Detect which cell encompasses the target text, then output its (X, Y) center coordinate. 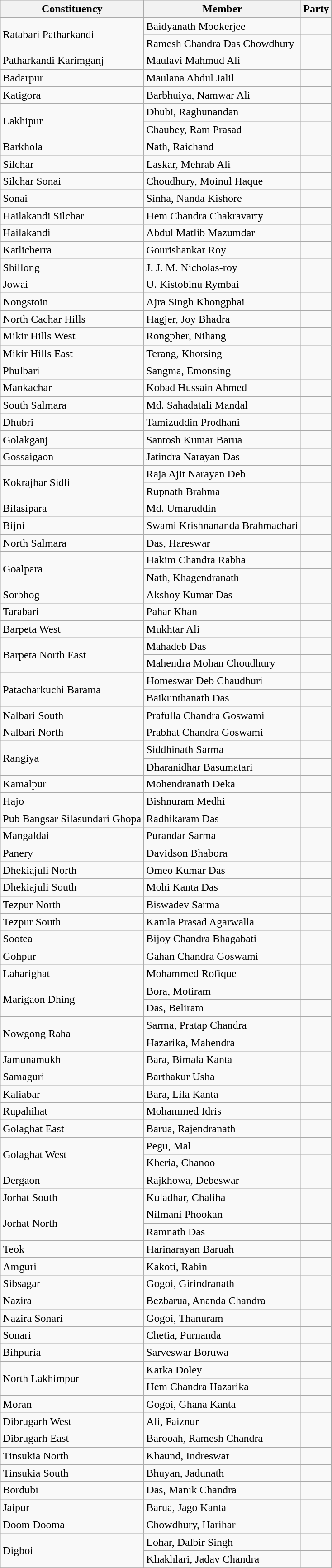
Barpeta West (72, 629)
Nalbari North (72, 732)
Barpeta North East (72, 655)
Raja Ajit Narayan Deb (223, 474)
Nazira Sonari (72, 1318)
Dibrugarh West (72, 1421)
Das, Beliram (223, 1008)
Nazira (72, 1301)
Bara, Bimala Kanta (223, 1060)
Dharanidhar Basumatari (223, 767)
North Cachar Hills (72, 319)
Ramnath Das (223, 1232)
Ali, Faiznur (223, 1421)
Hagjer, Joy Bhadra (223, 319)
Omeo Kumar Das (223, 870)
Barbhuiya, Namwar Ali (223, 95)
Mohammed Idris (223, 1111)
Kuladhar, Chaliha (223, 1197)
Member (223, 9)
Biswadev Sarma (223, 905)
Sonari (72, 1335)
Barua, Rajendranath (223, 1129)
Kakoti, Rabin (223, 1266)
Samaguri (72, 1077)
Panery (72, 853)
Nalbari South (72, 715)
Md. Umaruddin (223, 509)
Laskar, Mehrab Ali (223, 164)
Katlicherra (72, 250)
Terang, Khorsing (223, 353)
Amguri (72, 1266)
Rupnath Brahma (223, 491)
Hajo (72, 801)
Jorhat North (72, 1223)
Patacharkuchi Barama (72, 689)
Mukhtar Ali (223, 629)
Maulana Abdul Jalil (223, 78)
Rongpher, Nihang (223, 336)
Sibsagar (72, 1283)
Marigaon Dhing (72, 999)
Gogoi, Ghana Kanta (223, 1404)
Lohar, Dalbir Singh (223, 1542)
Ratabari Patharkandi (72, 35)
Jorhat South (72, 1197)
Teok (72, 1249)
Tamizuddin Prodhani (223, 422)
Homeswar Deb Chaudhuri (223, 681)
Chaubey, Ram Prasad (223, 129)
Katigora (72, 95)
Kaliabar (72, 1094)
Mahendra Mohan Choudhury (223, 663)
Hailakandi Silchar (72, 216)
Patharkandi Karimganj (72, 61)
Dhubi, Raghunandan (223, 112)
Laharighat (72, 973)
Prafulla Chandra Goswami (223, 715)
Rajkhowa, Debeswar (223, 1180)
Tezpur North (72, 905)
Tarabari (72, 612)
Nongstoin (72, 302)
Dhekiajuli North (72, 870)
Barkhola (72, 147)
Barthakur Usha (223, 1077)
Maulavi Mahmud Ali (223, 61)
Silchar (72, 164)
Das, Hareswar (223, 543)
Badarpur (72, 78)
Constituency (72, 9)
Bordubi (72, 1490)
Kokrajhar Sidli (72, 482)
South Salmara (72, 405)
Khakhlari, Jadav Chandra (223, 1559)
Tinsukia North (72, 1456)
Sorbhog (72, 595)
Hem Chandra Chakravarty (223, 216)
Bezbarua, Ananda Chandra (223, 1301)
Bilasipara (72, 509)
Jatindra Narayan Das (223, 457)
Hakim Chandra Rabha (223, 560)
Choudhury, Moinul Haque (223, 181)
Rupahihat (72, 1111)
Davidson Bhabora (223, 853)
Dhekiajuli South (72, 887)
Gogoi, Thanuram (223, 1318)
Mohendranath Deka (223, 784)
Gahan Chandra Goswami (223, 956)
Mikir Hills West (72, 336)
Das, Manik Chandra (223, 1490)
North Salmara (72, 543)
Bara, Lila Kanta (223, 1094)
Sootea (72, 939)
Barua, Jago Kanta (223, 1507)
Mikir Hills East (72, 353)
Baikunthanath Das (223, 698)
Abdul Matlib Mazumdar (223, 233)
Bora, Motiram (223, 991)
Radhikaram Das (223, 819)
Shillong (72, 267)
Golaghat East (72, 1129)
Chowdhury, Harihar (223, 1525)
Bijoy Chandra Bhagabati (223, 939)
Pub Bangsar Silasundari Ghopa (72, 819)
Goalpara (72, 569)
Digboi (72, 1550)
Hailakandi (72, 233)
Kheria, Chanoo (223, 1163)
Barooah, Ramesh Chandra (223, 1439)
Sarveswar Boruwa (223, 1353)
Bishnuram Medhi (223, 801)
Mohammed Rofique (223, 973)
Bhuyan, Jadunath (223, 1473)
Golaghat West (72, 1154)
Nath, Raichand (223, 147)
Purandar Sarma (223, 836)
Nowgong Raha (72, 1034)
Jamunamukh (72, 1060)
Baidyanath Mookerjee (223, 26)
Mahadeb Das (223, 646)
Nilmani Phookan (223, 1215)
Bijni (72, 526)
Siddhinath Sarma (223, 749)
Dhubri (72, 422)
J. J. M. Nicholas-roy (223, 267)
Bihpuria (72, 1353)
Jaipur (72, 1507)
Santosh Kumar Barua (223, 439)
Sarma, Pratap Chandra (223, 1025)
Gogoi, Girindranath (223, 1283)
U. Kistobinu Rymbai (223, 285)
Kamalpur (72, 784)
Golakganj (72, 439)
Rangiya (72, 758)
Md. Sahadatali Mandal (223, 405)
Sinha, Nanda Kishore (223, 198)
Hem Chandra Hazarika (223, 1387)
Silchar Sonai (72, 181)
Lakhipur (72, 121)
Tezpur South (72, 922)
Karka Doley (223, 1370)
Sangma, Emonsing (223, 371)
Sonai (72, 198)
Moran (72, 1404)
Mangaldai (72, 836)
Mohi Kanta Das (223, 887)
Gohpur (72, 956)
Kamla Prasad Agarwalla (223, 922)
Dibrugarh East (72, 1439)
Ajra Singh Khongphai (223, 302)
Tinsukia South (72, 1473)
Pahar Khan (223, 612)
Kobad Hussain Ahmed (223, 388)
Harinarayan Baruah (223, 1249)
Khaund, Indreswar (223, 1456)
Swami Krishnananda Brahmachari (223, 526)
North Lakhimpur (72, 1378)
Hazarika, Mahendra (223, 1042)
Ramesh Chandra Das Chowdhury (223, 43)
Akshoy Kumar Das (223, 595)
Phulbari (72, 371)
Gourishankar Roy (223, 250)
Nath, Khagendranath (223, 577)
Jowai (72, 285)
Doom Dooma (72, 1525)
Chetia, Purnanda (223, 1335)
Party (316, 9)
Gossaigaon (72, 457)
Prabhat Chandra Goswami (223, 732)
Dergaon (72, 1180)
Pegu, Mal (223, 1146)
Mankachar (72, 388)
